For the text-containing cell, return its midpoint in (x, y) coordinate format. 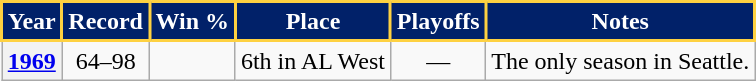
Playoffs (438, 22)
6th in AL West (312, 60)
Notes (620, 22)
Win % (192, 22)
Record (106, 22)
— (438, 60)
Year (32, 22)
1969 (32, 60)
Place (312, 22)
64–98 (106, 60)
The only season in Seattle. (620, 60)
